Capture the cell that displays the provided text and extract its [X, Y] central coordinate. 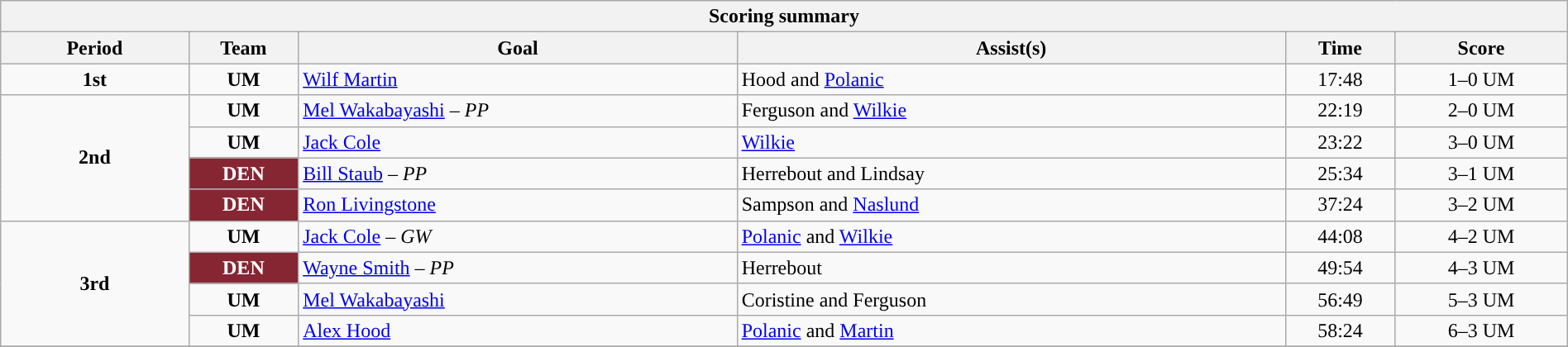
22:19 [1340, 111]
Assist(s) [1011, 48]
3rd [94, 283]
Ron Livingstone [518, 205]
Mel Wakabayashi – PP [518, 111]
Wilf Martin [518, 79]
4–3 UM [1481, 268]
23:22 [1340, 142]
Score [1481, 48]
Polanic and Martin [1011, 330]
Herrebout and Lindsay [1011, 173]
Team [243, 48]
5–3 UM [1481, 299]
37:24 [1340, 205]
2nd [94, 158]
58:24 [1340, 330]
Polanic and Wilkie [1011, 236]
Jack Cole – GW [518, 236]
3–0 UM [1481, 142]
Scoring summary [784, 17]
49:54 [1340, 268]
17:48 [1340, 79]
Sampson and Naslund [1011, 205]
Herrebout [1011, 268]
Bill Staub – PP [518, 173]
Goal [518, 48]
1st [94, 79]
4–2 UM [1481, 236]
56:49 [1340, 299]
25:34 [1340, 173]
3–2 UM [1481, 205]
1–0 UM [1481, 79]
Period [94, 48]
Wayne Smith – PP [518, 268]
Ferguson and Wilkie [1011, 111]
Wilkie [1011, 142]
Mel Wakabayashi [518, 299]
44:08 [1340, 236]
6–3 UM [1481, 330]
Hood and Polanic [1011, 79]
Time [1340, 48]
Coristine and Ferguson [1011, 299]
Jack Cole [518, 142]
3–1 UM [1481, 173]
Alex Hood [518, 330]
2–0 UM [1481, 111]
